Return the [x, y] coordinate for the center point of the cell that contains the specified text.  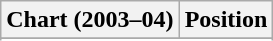
Position [226, 20]
Chart (2003–04) [90, 20]
